Detect which cell encompasses the target text, then output its (X, Y) center coordinate. 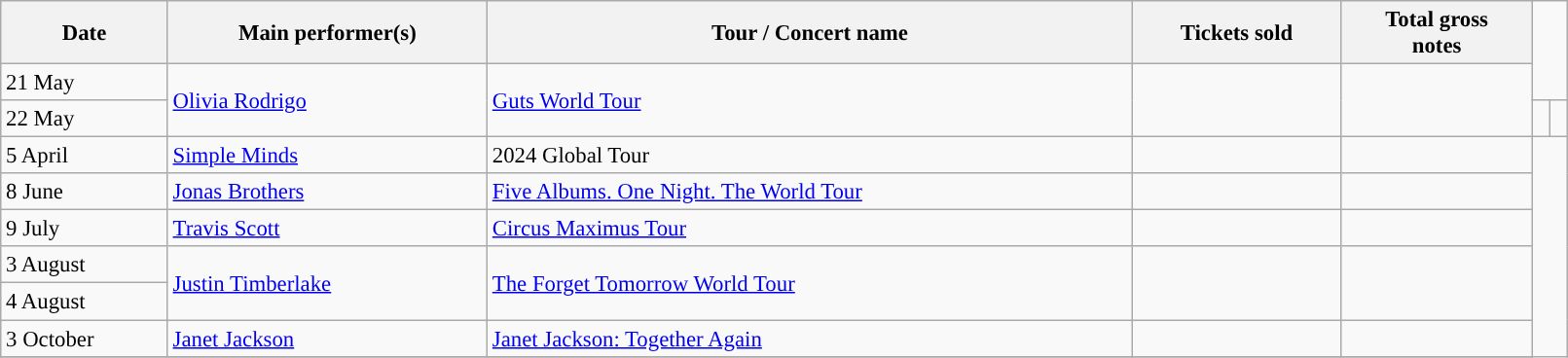
Jonas Brothers (327, 192)
Travis Scott (327, 229)
Justin Timberlake (327, 284)
Five Albums. One Night. The World Tour (810, 192)
5 April (85, 156)
8 June (85, 192)
Date (85, 33)
Guts World Tour (810, 101)
3 October (85, 339)
2024 Global Tour (810, 156)
21 May (85, 83)
The Forget Tomorrow World Tour (810, 284)
Tour / Concert name (810, 33)
Simple Minds (327, 156)
9 July (85, 229)
3 August (85, 266)
Janet Jackson (327, 339)
Main performer(s) (327, 33)
Tickets sold (1237, 33)
4 August (85, 302)
Janet Jackson: Together Again (810, 339)
22 May (85, 119)
Total grossnotes (1437, 33)
Olivia Rodrigo (327, 101)
Circus Maximus Tour (810, 229)
